Determine the [x, y] coordinate at the center of the cell enclosing the given text.  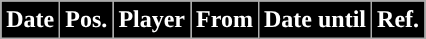
Player [152, 20]
Pos. [86, 20]
Ref. [398, 20]
Date [30, 20]
From [225, 20]
Date until [314, 20]
